Detect which cell encompasses the target text, then output its (x, y) center coordinate. 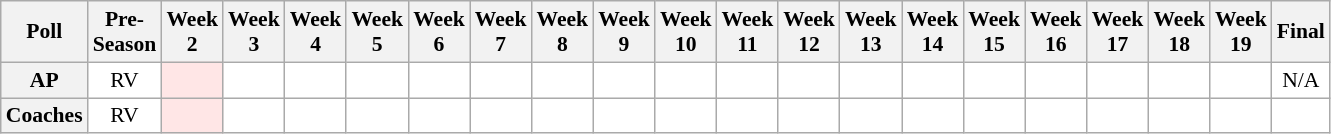
Week16 (1056, 32)
Week2 (192, 32)
Week14 (933, 32)
Week4 (316, 32)
Week11 (748, 32)
Final (1301, 32)
Week15 (994, 32)
Week9 (624, 32)
Coaches (44, 116)
N/A (1301, 80)
Pre-Season (125, 32)
Week8 (562, 32)
Week12 (809, 32)
Week13 (871, 32)
Week6 (439, 32)
Week10 (686, 32)
Week17 (1118, 32)
Week18 (1179, 32)
Week7 (501, 32)
AP (44, 80)
Week3 (254, 32)
Week19 (1241, 32)
Poll (44, 32)
Week5 (377, 32)
